Extract the (X, Y) coordinate from the center of the cell holding the provided text.  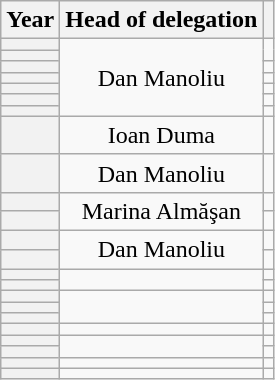
Marina Almăşan (162, 211)
Head of delegation (162, 20)
Year (30, 20)
Ioan Duma (162, 135)
